Identify which cell holds the provided text, then report its [x, y] central coordinate. 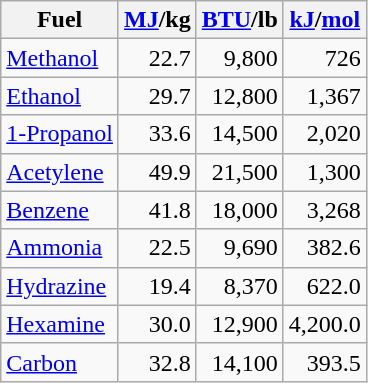
9,800 [240, 58]
Hydrazine [60, 286]
4,200.0 [324, 324]
726 [324, 58]
41.8 [157, 210]
2,020 [324, 134]
14,100 [240, 362]
Ammonia [60, 248]
MJ/kg [157, 20]
kJ/mol [324, 20]
18,000 [240, 210]
9,690 [240, 248]
33.6 [157, 134]
Ethanol [60, 96]
12,900 [240, 324]
22.5 [157, 248]
393.5 [324, 362]
29.7 [157, 96]
12,800 [240, 96]
Hexamine [60, 324]
BTU/lb [240, 20]
3,268 [324, 210]
8,370 [240, 286]
Carbon [60, 362]
622.0 [324, 286]
1,367 [324, 96]
32.8 [157, 362]
14,500 [240, 134]
Fuel [60, 20]
1-Propanol [60, 134]
30.0 [157, 324]
1,300 [324, 172]
22.7 [157, 58]
382.6 [324, 248]
21,500 [240, 172]
Benzene [60, 210]
19.4 [157, 286]
49.9 [157, 172]
Methanol [60, 58]
Acetylene [60, 172]
